For the text-containing cell, return its midpoint in [X, Y] coordinate format. 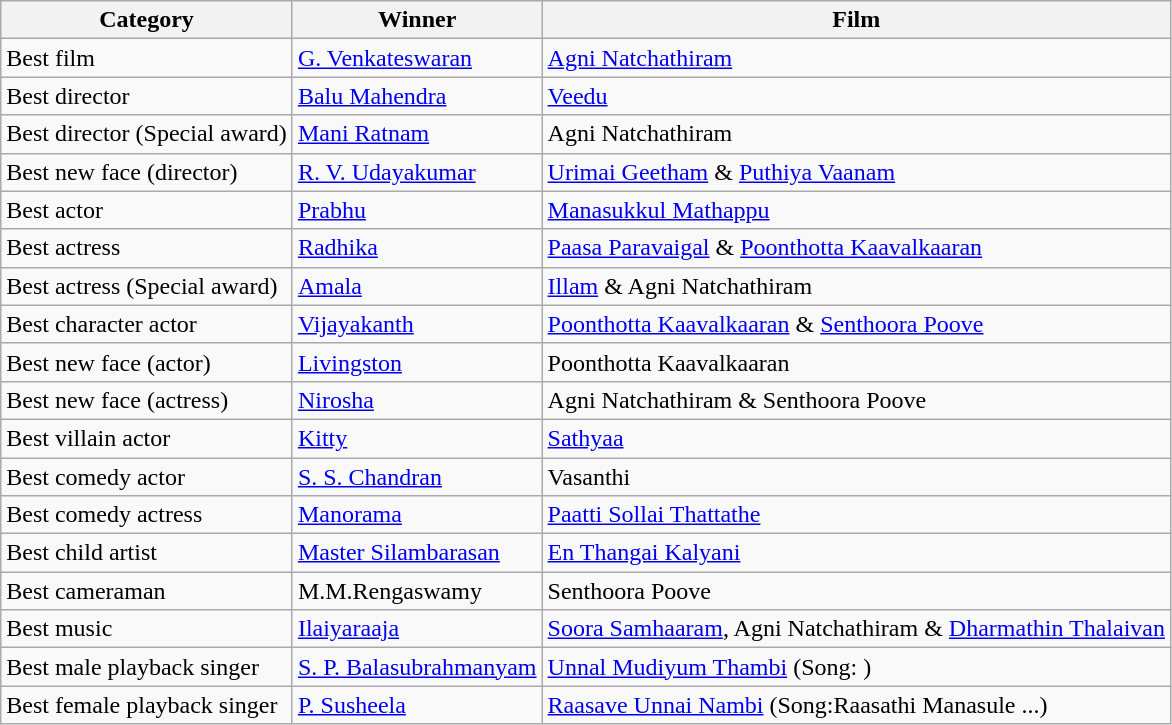
Best film [147, 58]
Manasukkul Mathappu [856, 210]
Winner [417, 20]
G. Venkateswaran [417, 58]
Radhika [417, 248]
Livingston [417, 362]
Poonthotta Kaavalkaaran [856, 362]
Best director [147, 96]
Best new face (director) [147, 172]
P. Susheela [417, 705]
Agni Natchathiram & Senthoora Poove [856, 400]
Best comedy actress [147, 515]
Master Silambarasan [417, 553]
Best female playback singer [147, 705]
Raasave Unnai Nambi (Song:Raasathi Manasule ...) [856, 705]
Vijayakanth [417, 324]
Best character actor [147, 324]
R. V. Udayakumar [417, 172]
Best villain actor [147, 438]
Best music [147, 629]
Best cameraman [147, 591]
Poonthotta Kaavalkaaran & Senthoora Poove [856, 324]
Amala [417, 286]
Best actress [147, 248]
Illam & Agni Natchathiram [856, 286]
S. S. Chandran [417, 477]
Sathyaa [856, 438]
Best new face (actor) [147, 362]
Category [147, 20]
Unnal Mudiyum Thambi (Song: ) [856, 667]
Senthoora Poove [856, 591]
Manorama [417, 515]
S. P. Balasubrahmanyam [417, 667]
Soora Samhaaram, Agni Natchathiram & Dharmathin Thalaivan [856, 629]
Paasa Paravaigal & Poonthotta Kaavalkaaran [856, 248]
Urimai Geetham & Puthiya Vaanam [856, 172]
Best director (Special award) [147, 134]
Vasanthi [856, 477]
Balu Mahendra [417, 96]
M.M.Rengaswamy [417, 591]
Nirosha [417, 400]
Ilaiyaraaja [417, 629]
Kitty [417, 438]
Veedu [856, 96]
Best new face (actress) [147, 400]
Best comedy actor [147, 477]
Film [856, 20]
Paatti Sollai Thattathe [856, 515]
Best child artist [147, 553]
En Thangai Kalyani [856, 553]
Best actress (Special award) [147, 286]
Mani Ratnam [417, 134]
Prabhu [417, 210]
Best actor [147, 210]
Best male playback singer [147, 667]
